Identify which cell holds the provided text, then report its [x, y] central coordinate. 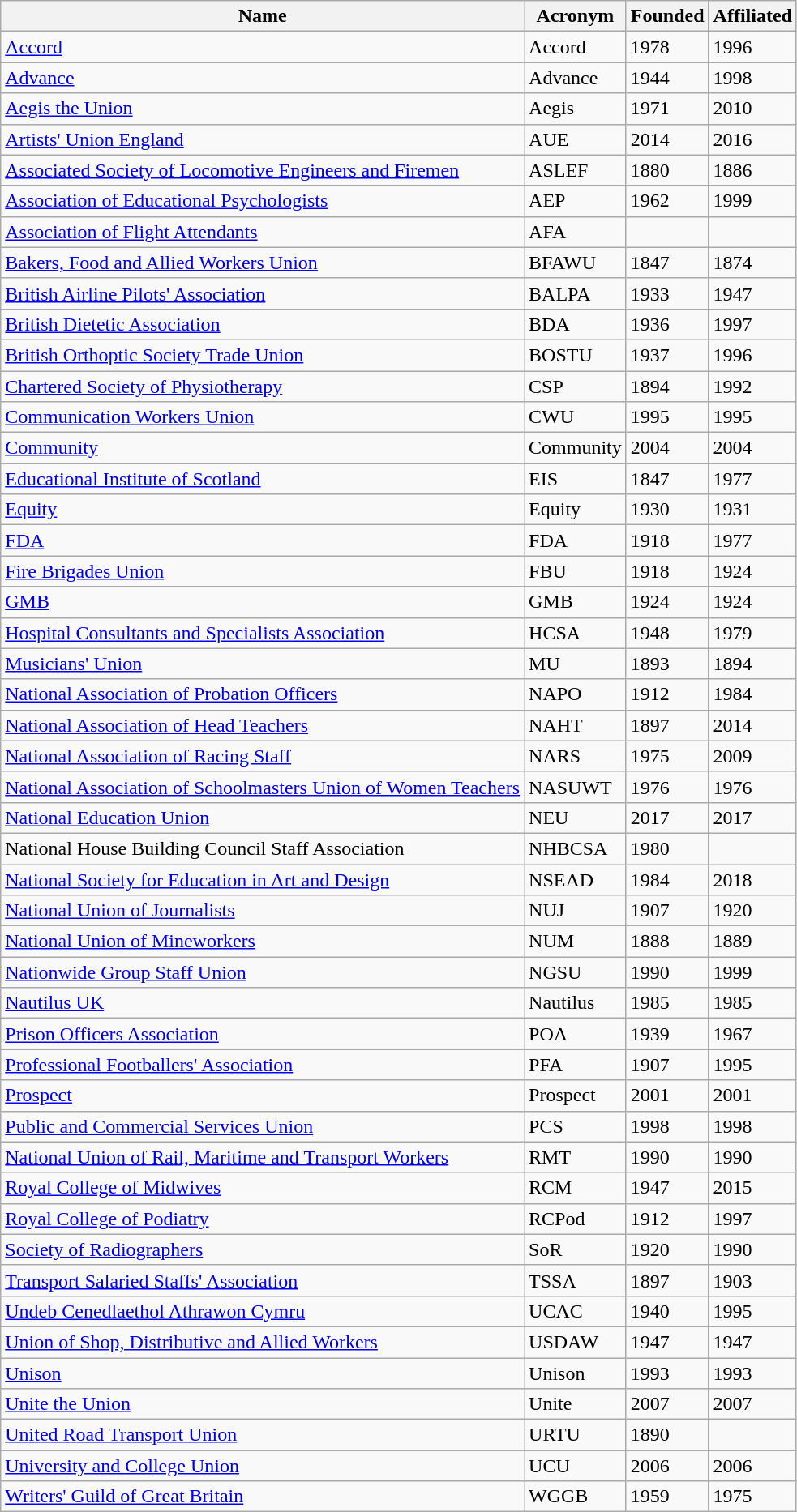
FBU [576, 571]
Name [263, 16]
Nautilus [576, 1003]
1890 [667, 1435]
British Airline Pilots' Association [263, 293]
1886 [752, 170]
United Road Transport Union [263, 1435]
1888 [667, 942]
1971 [667, 109]
NUJ [576, 911]
1874 [752, 263]
ASLEF [576, 170]
UCU [576, 1466]
AUE [576, 139]
Association of Educational Psychologists [263, 201]
BDA [576, 324]
NSEAD [576, 879]
Transport Salaried Staffs' Association [263, 1280]
POA [576, 1034]
Unite the Union [263, 1404]
National Union of Rail, Maritime and Transport Workers [263, 1157]
SoR [576, 1249]
EIS [576, 479]
1936 [667, 324]
National Union of Journalists [263, 911]
2009 [752, 756]
1959 [667, 1497]
National Union of Mineworkers [263, 942]
Acronym [576, 16]
Educational Institute of Scotland [263, 479]
Communication Workers Union [263, 417]
NAHT [576, 725]
1889 [752, 942]
RCPod [576, 1219]
Undeb Cenedlaethol Athrawon Cymru [263, 1311]
URTU [576, 1435]
2015 [752, 1188]
National Association of Racing Staff [263, 756]
BALPA [576, 293]
British Dietetic Association [263, 324]
PFA [576, 1065]
Aegis [576, 109]
1937 [667, 355]
Bakers, Food and Allied Workers Union [263, 263]
1979 [752, 633]
1978 [667, 47]
MU [576, 664]
Founded [667, 16]
Nautilus UK [263, 1003]
1903 [752, 1280]
National Society for Education in Art and Design [263, 879]
CSP [576, 387]
2010 [752, 109]
PCS [576, 1126]
Professional Footballers' Association [263, 1065]
Affiliated [752, 16]
National Education Union [263, 818]
2018 [752, 879]
Aegis the Union [263, 109]
AFA [576, 232]
1880 [667, 170]
NGSU [576, 972]
1944 [667, 78]
CWU [576, 417]
Prison Officers Association [263, 1034]
RMT [576, 1157]
HCSA [576, 633]
1948 [667, 633]
BOSTU [576, 355]
1992 [752, 387]
Nationwide Group Staff Union [263, 972]
British Orthoptic Society Trade Union [263, 355]
NHBCSA [576, 848]
Royal College of Podiatry [263, 1219]
NARS [576, 756]
Chartered Society of Physiotherapy [263, 387]
NAPO [576, 694]
National Association of Head Teachers [263, 725]
1893 [667, 664]
UCAC [576, 1311]
Royal College of Midwives [263, 1188]
National Association of Schoolmasters Union of Women Teachers [263, 787]
Writers' Guild of Great Britain [263, 1497]
University and College Union [263, 1466]
AEP [576, 201]
Association of Flight Attendants [263, 232]
Associated Society of Locomotive Engineers and Firemen [263, 170]
Unite [576, 1404]
2016 [752, 139]
NEU [576, 818]
NASUWT [576, 787]
1962 [667, 201]
RCM [576, 1188]
WGGB [576, 1497]
Artists' Union England [263, 139]
USDAW [576, 1342]
1967 [752, 1034]
1939 [667, 1034]
Fire Brigades Union [263, 571]
1931 [752, 510]
Public and Commercial Services Union [263, 1126]
TSSA [576, 1280]
Hospital Consultants and Specialists Association [263, 633]
1930 [667, 510]
Union of Shop, Distributive and Allied Workers [263, 1342]
NUM [576, 942]
National Association of Probation Officers [263, 694]
1980 [667, 848]
BFAWU [576, 263]
Musicians' Union [263, 664]
1940 [667, 1311]
1933 [667, 293]
Society of Radiographers [263, 1249]
National House Building Council Staff Association [263, 848]
